Capture the cell that displays the provided text and extract its [x, y] central coordinate. 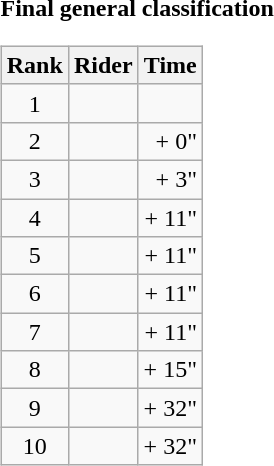
3 [34, 179]
+ 0" [170, 141]
10 [34, 446]
Time [170, 65]
1 [34, 103]
7 [34, 332]
4 [34, 217]
Rank [34, 65]
+ 15" [170, 370]
9 [34, 408]
8 [34, 370]
6 [34, 294]
5 [34, 256]
2 [34, 141]
+ 3" [170, 179]
Rider [103, 65]
